Find where the given text appears and provide that cell's center as [x, y] coordinate. 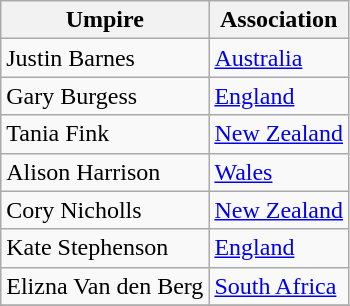
Wales [279, 172]
Kate Stephenson [105, 248]
Alison Harrison [105, 172]
Elizna Van den Berg [105, 286]
Justin Barnes [105, 58]
Cory Nicholls [105, 210]
Umpire [105, 20]
South Africa [279, 286]
Association [279, 20]
Australia [279, 58]
Tania Fink [105, 134]
Gary Burgess [105, 96]
